Return [x, y] of the center of cell containing provided text 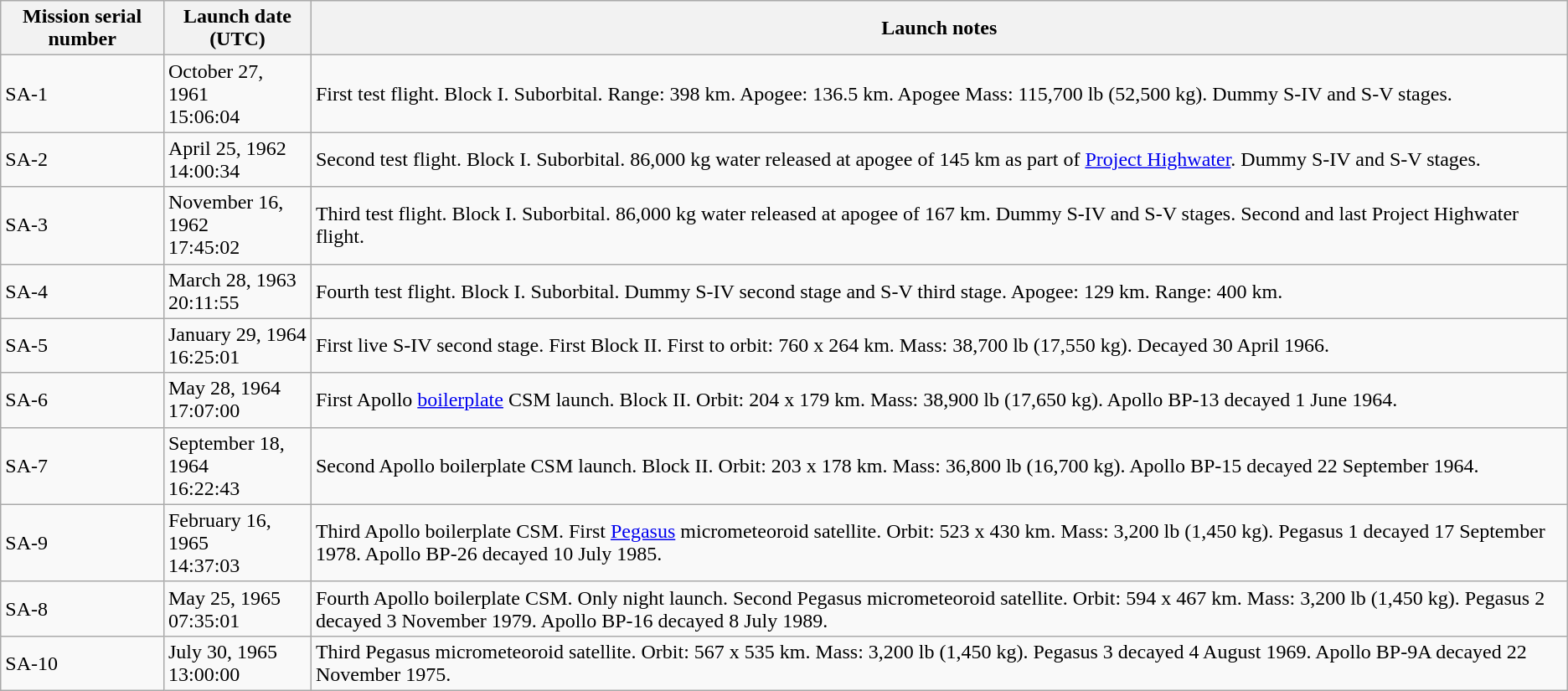
September 18, 196416:22:43 [237, 466]
October 27, 196115:06:04 [237, 94]
November 16, 196217:45:02 [237, 225]
Mission serial number [82, 28]
February 16, 196514:37:03 [237, 543]
March 28, 196320:11:55 [237, 291]
April 25, 196214:00:34 [237, 159]
SA-9 [82, 543]
Launch date(UTC) [237, 28]
SA-6 [82, 400]
SA-4 [82, 291]
Launch notes [939, 28]
May 25, 196507:35:01 [237, 608]
SA-2 [82, 159]
July 30, 196513:00:00 [237, 663]
SA-1 [82, 94]
Fourth test flight. Block I. Suborbital. Dummy S-IV second stage and S-V third stage. Apogee: 129 km. Range: 400 km. [939, 291]
SA-8 [82, 608]
First test flight. Block I. Suborbital. Range: 398 km. Apogee: 136.5 km. Apogee Mass: 115,700 lb (52,500 kg). Dummy S-IV and S-V stages. [939, 94]
SA-10 [82, 663]
First Apollo boilerplate CSM launch. Block II. Orbit: 204 x 179 km. Mass: 38,900 lb (17,650 kg). Apollo BP-13 decayed 1 June 1964. [939, 400]
January 29, 196416:25:01 [237, 345]
Second test flight. Block I. Suborbital. 86,000 kg water released at apogee of 145 km as part of Project Highwater. Dummy S-IV and S-V stages. [939, 159]
May 28, 196417:07:00 [237, 400]
Second Apollo boilerplate CSM launch. Block II. Orbit: 203 x 178 km. Mass: 36,800 lb (16,700 kg). Apollo BP-15 decayed 22 September 1964. [939, 466]
SA-7 [82, 466]
SA-5 [82, 345]
First live S-IV second stage. First Block II. First to orbit: 760 x 264 km. Mass: 38,700 lb (17,550 kg). Decayed 30 April 1966. [939, 345]
SA-3 [82, 225]
